Return the (x, y) coordinate for the center point of the cell that contains the specified text.  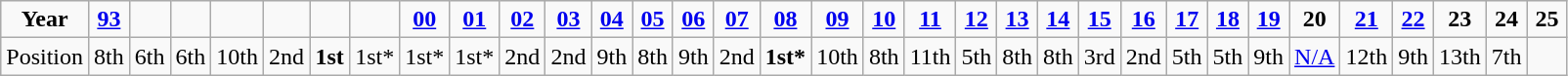
10 (884, 19)
21 (1367, 19)
14 (1058, 19)
Position (45, 57)
25 (1546, 19)
07 (737, 19)
00 (424, 19)
11th (931, 57)
13 (1018, 19)
06 (693, 19)
20 (1315, 19)
12th (1367, 57)
08 (785, 19)
23 (1459, 19)
13th (1459, 57)
19 (1269, 19)
11 (931, 19)
18 (1228, 19)
1st (330, 57)
04 (612, 19)
7th (1506, 57)
22 (1414, 19)
09 (838, 19)
05 (653, 19)
Year (45, 19)
12 (977, 19)
24 (1506, 19)
N/A (1315, 57)
3rd (1099, 57)
17 (1187, 19)
15 (1099, 19)
02 (522, 19)
03 (569, 19)
93 (109, 19)
01 (475, 19)
16 (1144, 19)
